Locate the cell with the specified text and output its [x, y] center coordinate. 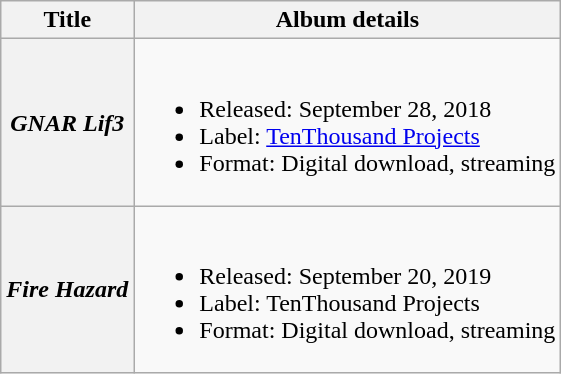
Released: September 28, 2018Label: TenThousand ProjectsFormat: Digital download, streaming [348, 122]
GNAR Lif3 [68, 122]
Title [68, 20]
Album details [348, 20]
Released: September 20, 2019Label: TenThousand ProjectsFormat: Digital download, streaming [348, 290]
Fire Hazard [68, 290]
